Scan for the cell matching the given text and deliver its (X, Y) coordinate at center. 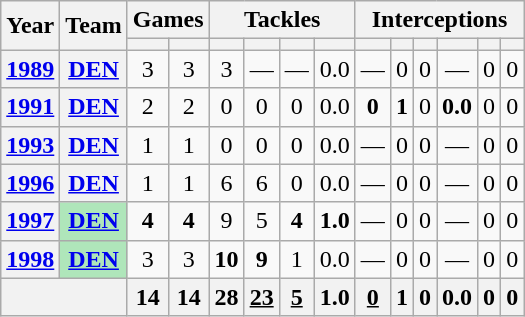
28 (226, 297)
1998 (30, 259)
Games (168, 20)
Interceptions (439, 20)
Tackles (282, 20)
23 (262, 297)
1991 (30, 107)
1989 (30, 69)
10 (226, 259)
Team (94, 26)
1997 (30, 221)
Year (30, 26)
1996 (30, 183)
1993 (30, 145)
